Locate the cell with the specified text and output its [x, y] center coordinate. 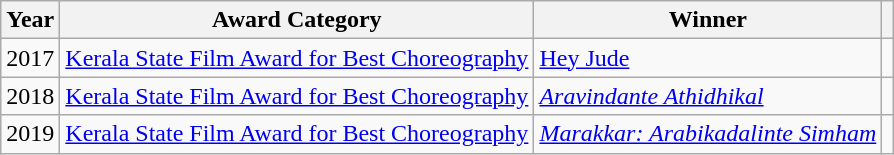
2018 [30, 96]
2017 [30, 58]
Winner [708, 20]
Year [30, 20]
Aravindante Athidhikal [708, 96]
Marakkar: Arabikadalinte Simham [708, 134]
2019 [30, 134]
Hey Jude [708, 58]
Award Category [297, 20]
